Detect which cell encompasses the target text, then output its (X, Y) center coordinate. 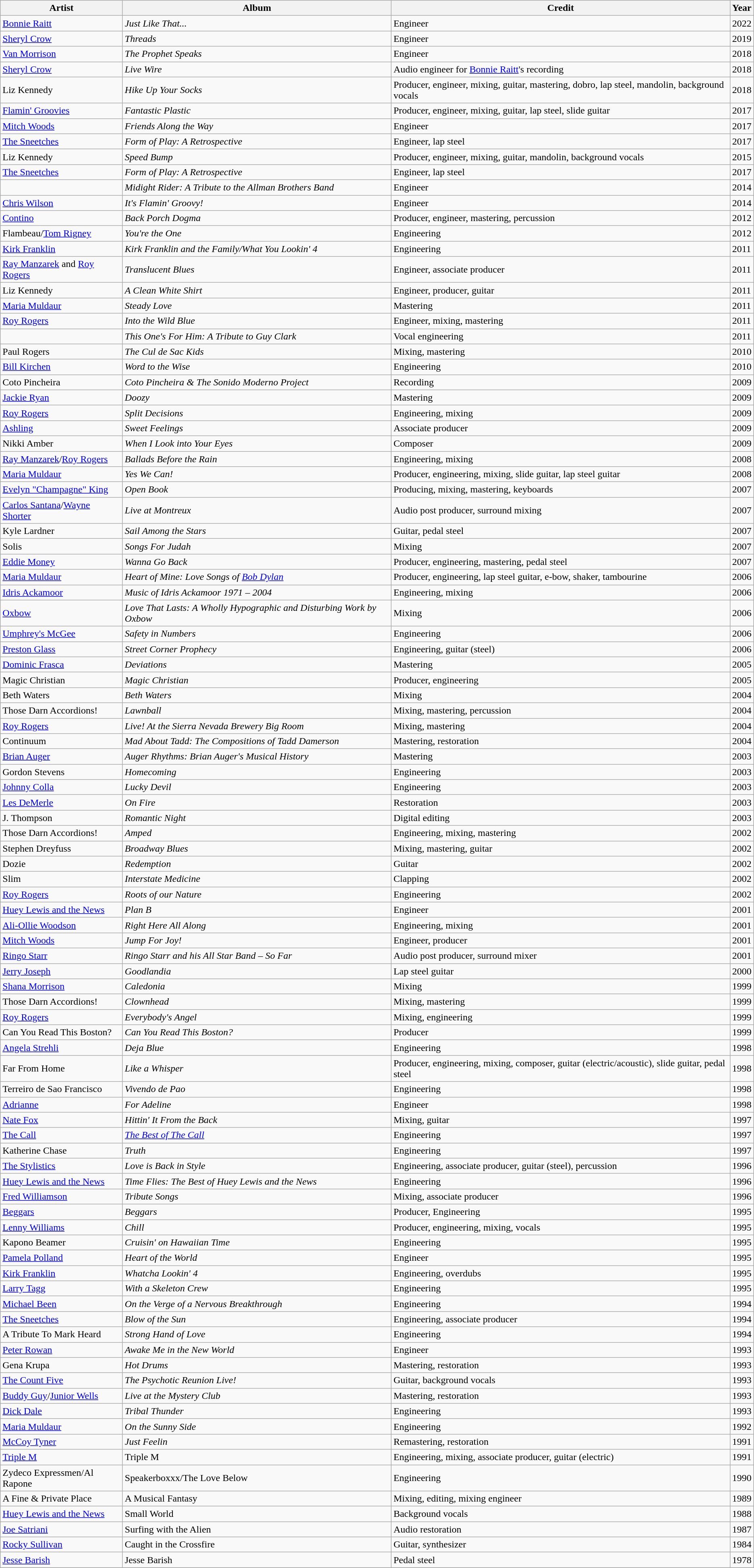
This One's For Him: A Tribute to Guy Clark (257, 336)
When I Look into Your Eyes (257, 443)
Heart of the World (257, 1258)
Ballads Before the Rain (257, 459)
Engineering, overdubs (561, 1273)
Flambeau/Tom Rigney (62, 234)
1989 (742, 1499)
On the Sunny Side (257, 1426)
Roots of our Nature (257, 894)
Whatcha Lookin' 4 (257, 1273)
Music of Idris Ackamoor 1971 – 2004 (257, 592)
Mad About Tadd: The Compositions of Tadd Damerson (257, 741)
Stephen Dreyfuss (62, 848)
Engineering, guitar (steel) (561, 649)
Zydeco Expressmen/Al Rapone (62, 1478)
Producer, engineering, mastering, pedal steel (561, 562)
Mixing, associate producer (561, 1196)
Fantastic Plastic (257, 111)
Digital editing (561, 818)
Mixing, mastering, percussion (561, 710)
Ringo Starr (62, 956)
Adrianne (62, 1105)
1987 (742, 1529)
Translucent Blues (257, 270)
Larry Tagg (62, 1289)
Open Book (257, 490)
Producer (561, 1032)
Steady Love (257, 306)
Live! At the Sierra Nevada Brewery Big Room (257, 726)
Johnny Colla (62, 787)
Small World (257, 1514)
2019 (742, 39)
On Fire (257, 803)
Kirk Franklin and the Family/What You Lookin' 4 (257, 249)
Auger Rhythms: Brian Auger's Musical History (257, 757)
You're the One (257, 234)
Album (257, 8)
Far From Home (62, 1069)
Engineering, associate producer (561, 1319)
Sail Among the Stars (257, 531)
Deja Blue (257, 1048)
Live at the Mystery Club (257, 1396)
The Cul de Sac Kids (257, 352)
Mixing, guitar (561, 1120)
Eddie Money (62, 562)
Ali-Ollie Woodson (62, 925)
The Call (62, 1135)
Audio restoration (561, 1529)
Doozy (257, 397)
Evelyn "Champagne" King (62, 490)
Homecoming (257, 772)
1988 (742, 1514)
A Musical Fantasy (257, 1499)
Word to the Wise (257, 367)
Katherine Chase (62, 1150)
Paul Rogers (62, 352)
Producer, engineering, mixing, slide guitar, lap steel guitar (561, 474)
1990 (742, 1478)
Producer, engineer, mixing, guitar, lap steel, slide guitar (561, 111)
Van Morrison (62, 54)
Pamela Polland (62, 1258)
Hike Up Your Socks (257, 90)
Goodlandia (257, 971)
Gena Krupa (62, 1365)
Dick Dale (62, 1411)
Engineering, mixing, associate producer, guitar (electric) (561, 1457)
Ray Manzarek and Roy Rogers (62, 270)
Oxbow (62, 613)
Ray Manzarek/Roy Rogers (62, 459)
Awake Me in the New World (257, 1350)
Recording (561, 382)
Dominic Frasca (62, 664)
Chill (257, 1227)
Safety in Numbers (257, 634)
The Prophet Speaks (257, 54)
Idris Ackamoor (62, 592)
Like a Whisper (257, 1069)
Strong Hand of Love (257, 1334)
Mixing, editing, mixing engineer (561, 1499)
Back Porch Dogma (257, 218)
Lap steel guitar (561, 971)
Contino (62, 218)
Guitar, pedal steel (561, 531)
Broadway Blues (257, 848)
Vivendo de Pao (257, 1089)
It's Flamin' Groovy! (257, 203)
Producer, engineering, mixing, composer, guitar (electric/acoustic), slide guitar, pedal steel (561, 1069)
Threads (257, 39)
With a Skeleton Crew (257, 1289)
Dozie (62, 864)
Sweet Feelings (257, 428)
1984 (742, 1545)
A Clean White Shirt (257, 290)
Engineer, associate producer (561, 270)
Shana Morrison (62, 987)
Plan B (257, 910)
Mixing, engineering (561, 1017)
The Best of The Call (257, 1135)
A Fine & Private Place (62, 1499)
Clapping (561, 879)
Audio post producer, surround mixer (561, 956)
Hot Drums (257, 1365)
Split Decisions (257, 413)
Fred Williamson (62, 1196)
Live Wire (257, 69)
Clownhead (257, 1002)
Terreiro de Sao Francisco (62, 1089)
Pedal steel (561, 1560)
Peter Rowan (62, 1350)
Street Corner Prophecy (257, 649)
Bill Kirchen (62, 367)
Engineer, producer (561, 940)
Midight Rider: A Tribute to the Allman Brothers Band (257, 187)
Coto Pincheira & The Sonido Moderno Project (257, 382)
2022 (742, 23)
Into the Wild Blue (257, 321)
Producing, mixing, mastering, keyboards (561, 490)
Guitar (561, 864)
Lucky Devil (257, 787)
Nate Fox (62, 1120)
Producer, engineer, mixing, guitar, mastering, dobro, lap steel, mandolin, background vocals (561, 90)
Remastering, restoration (561, 1442)
Bonnie Raitt (62, 23)
Friends Along the Way (257, 126)
The Psychotic Reunion Live! (257, 1380)
A Tribute To Mark Heard (62, 1334)
Umphrey's McGee (62, 634)
Producer, engineer, mastering, percussion (561, 218)
Restoration (561, 803)
Just Like That... (257, 23)
2015 (742, 157)
Time Flies: The Best of Huey Lewis and the News (257, 1181)
Jump For Joy! (257, 940)
Romantic Night (257, 818)
Wanna Go Back (257, 562)
Deviations (257, 664)
Solis (62, 546)
Gordon Stevens (62, 772)
Kapono Beamer (62, 1243)
2000 (742, 971)
Cruisin' on Hawaiian Time (257, 1243)
Caught in the Crossfire (257, 1545)
Speakerboxxx/The Love Below (257, 1478)
Caledonia (257, 987)
Mixing, mastering, guitar (561, 848)
Flamin' Groovies (62, 111)
Credit (561, 8)
Producer, Engineering (561, 1212)
Engineer, producer, guitar (561, 290)
1978 (742, 1560)
Producer, engineering, mixing, vocals (561, 1227)
The Stylistics (62, 1166)
Truth (257, 1150)
Preston Glass (62, 649)
Love That Lasts: A Wholly Hypographic and Disturbing Work by Oxbow (257, 613)
Nikki Amber (62, 443)
Slim (62, 879)
Jackie Ryan (62, 397)
Ringo Starr and his All Star Band – So Far (257, 956)
Redemption (257, 864)
J. Thompson (62, 818)
On the Verge of a Nervous Breakthrough (257, 1304)
Engineering, associate producer, guitar (steel), percussion (561, 1166)
Surfing with the Alien (257, 1529)
Love is Back in Style (257, 1166)
Producer, engineering, lap steel guitar, e-bow, shaker, tambourine (561, 577)
Interstate Medicine (257, 879)
Yes We Can! (257, 474)
Audio post producer, surround mixing (561, 511)
Live at Montreux (257, 511)
Angela Strehli (62, 1048)
Les DeMerle (62, 803)
For Adeline (257, 1105)
Just Feelin (257, 1442)
Year (742, 8)
Engineer, mixing, mastering (561, 321)
Joe Satriani (62, 1529)
Everybody's Angel (257, 1017)
Vocal engineering (561, 336)
Lenny Williams (62, 1227)
Audio engineer for Bonnie Raitt's recording (561, 69)
Hittin' It From the Back (257, 1120)
Amped (257, 833)
Songs For Judah (257, 546)
Right Here All Along (257, 925)
Jerry Joseph (62, 971)
Background vocals (561, 1514)
Composer (561, 443)
Tribute Songs (257, 1196)
Speed Bump (257, 157)
Engineering, mixing, mastering (561, 833)
Artist (62, 8)
Chris Wilson (62, 203)
Tribal Thunder (257, 1411)
Guitar, background vocals (561, 1380)
Carlos Santana/Wayne Shorter (62, 511)
Lawnball (257, 710)
Rocky Sullivan (62, 1545)
Heart of Mine: Love Songs of Bob Dylan (257, 577)
Guitar, synthesizer (561, 1545)
Associate producer (561, 428)
Michael Been (62, 1304)
Continuum (62, 741)
Producer, engineer, mixing, guitar, mandolin, background vocals (561, 157)
McCoy Tyner (62, 1442)
Kyle Lardner (62, 531)
Blow of the Sun (257, 1319)
Coto Pincheira (62, 382)
Producer, engineering (561, 680)
Buddy Guy/Junior Wells (62, 1396)
The Count Five (62, 1380)
1992 (742, 1426)
Ashling (62, 428)
Brian Auger (62, 757)
